Search for the cell housing the specified text and yield its [x, y] center coordinate. 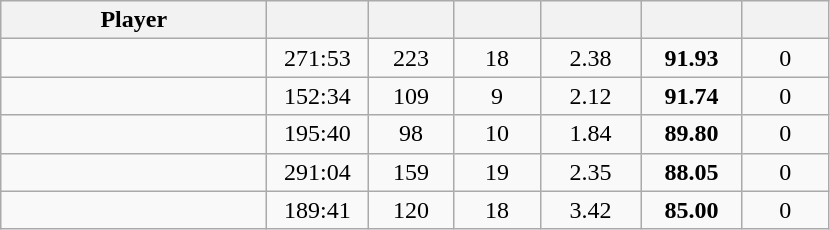
291:04 [318, 172]
85.00 [692, 210]
91.93 [692, 58]
89.80 [692, 134]
91.74 [692, 96]
1.84 [590, 134]
189:41 [318, 210]
159 [411, 172]
Player [134, 20]
3.42 [590, 210]
98 [411, 134]
88.05 [692, 172]
152:34 [318, 96]
10 [497, 134]
2.12 [590, 96]
223 [411, 58]
9 [497, 96]
109 [411, 96]
2.35 [590, 172]
2.38 [590, 58]
271:53 [318, 58]
195:40 [318, 134]
120 [411, 210]
19 [497, 172]
